Scan for the cell matching the given text and deliver its (x, y) coordinate at center. 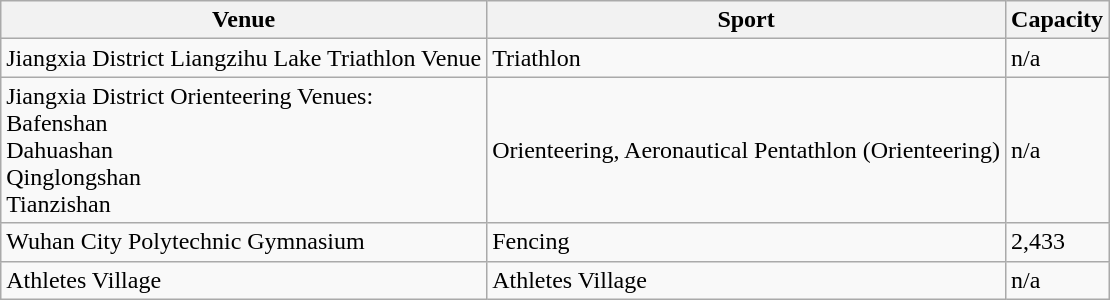
Fencing (746, 242)
Orienteering, Aeronautical Pentathlon (Orienteering) (746, 150)
Wuhan City Polytechnic Gymnasium (244, 242)
Sport (746, 20)
Jiangxia District Liangzihu Lake Triathlon Venue (244, 58)
Triathlon (746, 58)
Jiangxia District Orienteering Venues:BafenshanDahuashanQinglongshanTianzishan (244, 150)
Capacity (1058, 20)
2,433 (1058, 242)
Venue (244, 20)
